Scan for the cell matching the given text and deliver its [x, y] coordinate at center. 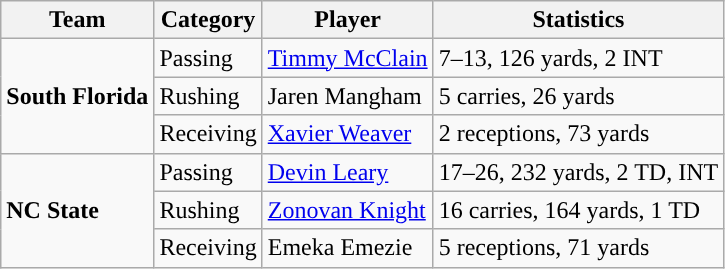
7–13, 126 yards, 2 INT [578, 58]
17–26, 232 yards, 2 TD, INT [578, 172]
NC State [78, 210]
5 receptions, 71 yards [578, 248]
2 receptions, 73 yards [578, 134]
Player [348, 20]
Statistics [578, 20]
5 carries, 26 yards [578, 96]
Xavier Weaver [348, 134]
Timmy McClain [348, 58]
South Florida [78, 96]
Devin Leary [348, 172]
16 carries, 164 yards, 1 TD [578, 210]
Team [78, 20]
Zonovan Knight [348, 210]
Emeka Emezie [348, 248]
Jaren Mangham [348, 96]
Category [208, 20]
